Pinpoint the cell where the given text exists, returning its (X, Y) midpoint coordinate. 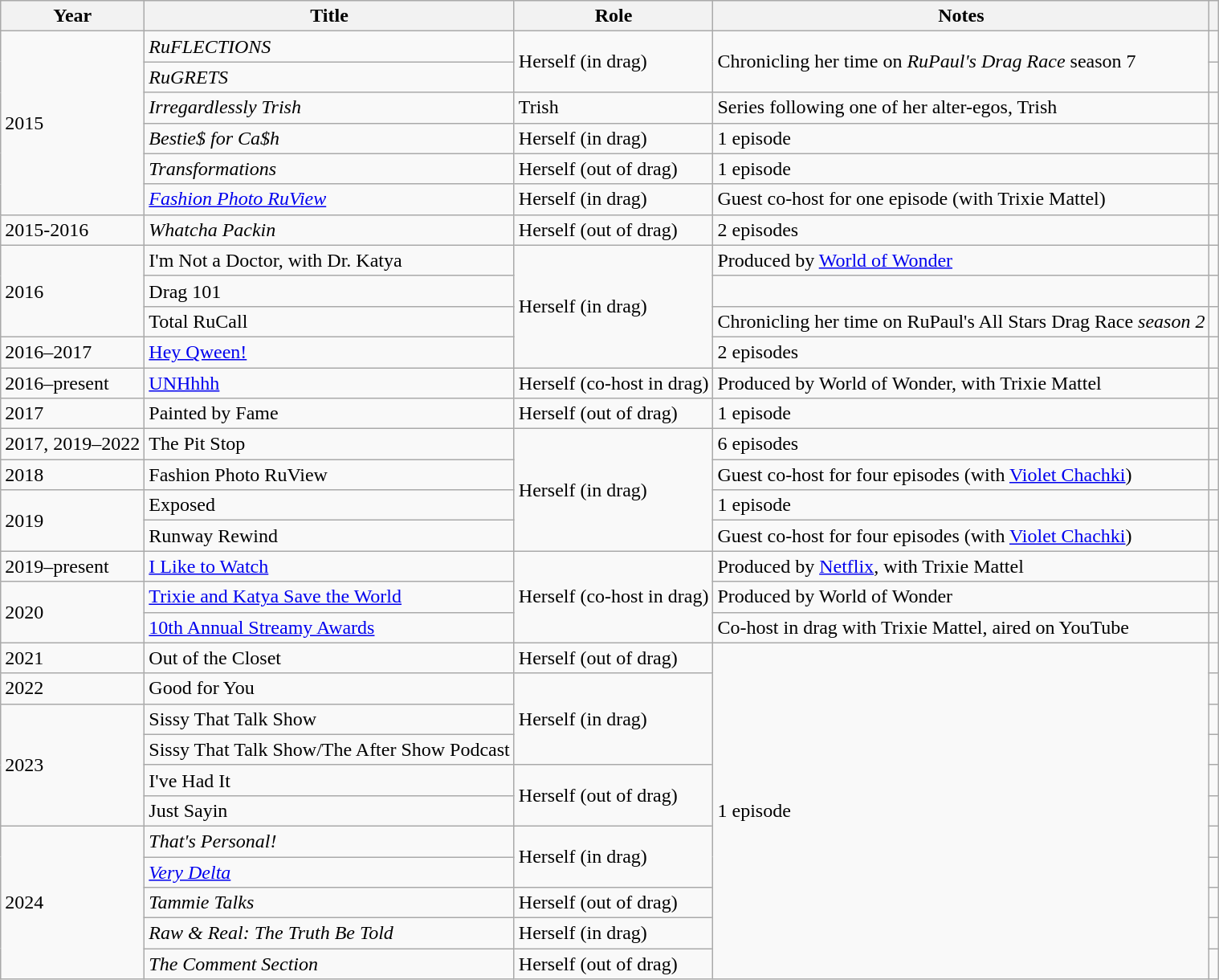
I'm Not a Doctor, with Dr. Katya (329, 260)
Year (72, 16)
Notes (961, 16)
Chronicling her time on RuPaul's Drag Race season 7 (961, 62)
Just Sayin (329, 811)
The Comment Section (329, 964)
2017, 2019–2022 (72, 444)
2019 (72, 521)
Total RuCall (329, 321)
UNHhhh (329, 383)
2019–present (72, 566)
RuGRETS (329, 77)
Tammie Talks (329, 903)
2024 (72, 902)
Very Delta (329, 872)
Trixie and Katya Save the World (329, 597)
The Pit Stop (329, 444)
Whatcha Packin (329, 230)
2015-2016 (72, 230)
Series following one of her alter-egos, Trish (961, 108)
2015 (72, 123)
2023 (72, 765)
Title (329, 16)
2022 (72, 688)
Irregardlessly Trish (329, 108)
I've Had It (329, 780)
Co-host in drag with Trixie Mattel, aired on YouTube (961, 627)
Painted by Fame (329, 414)
Hey Qween! (329, 352)
Bestie$ for Ca$h (329, 138)
10th Annual Streamy Awards (329, 627)
2018 (72, 475)
2017 (72, 414)
Drag 101 (329, 291)
Guest co-host for one episode (with Trixie Mattel) (961, 199)
Good for You (329, 688)
2016–present (72, 383)
2021 (72, 658)
Produced by Netflix, with Trixie Mattel (961, 566)
Chronicling her time on RuPaul's All Stars Drag Race season 2 (961, 321)
2016–2017 (72, 352)
Raw & Real: The Truth Be Told (329, 933)
2016 (72, 291)
I Like to Watch (329, 566)
RuFLECTIONS (329, 47)
2020 (72, 612)
That's Personal! (329, 841)
Sissy That Talk Show (329, 719)
Role (614, 16)
Sissy That Talk Show/The After Show Podcast (329, 749)
Trish (614, 108)
Exposed (329, 505)
Runway Rewind (329, 536)
Out of the Closet (329, 658)
6 episodes (961, 444)
Produced by World of Wonder, with Trixie Mattel (961, 383)
Transformations (329, 169)
